Output the (X, Y) coordinate of the center of the cell containing the given text.  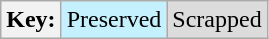
Preserved (114, 20)
Scrapped (217, 20)
Key: (31, 20)
